Locate the cell with the specified text and output its (x, y) center coordinate. 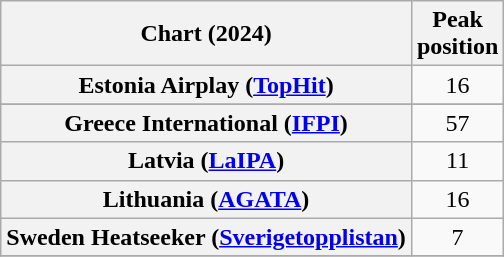
Latvia (LaIPA) (206, 161)
Lithuania (AGATA) (206, 199)
Chart (2024) (206, 34)
Sweden Heatseeker (Sverigetopplistan) (206, 237)
57 (457, 123)
11 (457, 161)
Greece International (IFPI) (206, 123)
Estonia Airplay (TopHit) (206, 85)
Peakposition (457, 34)
7 (457, 237)
